Locate the cell with the specified text and output its [X, Y] center coordinate. 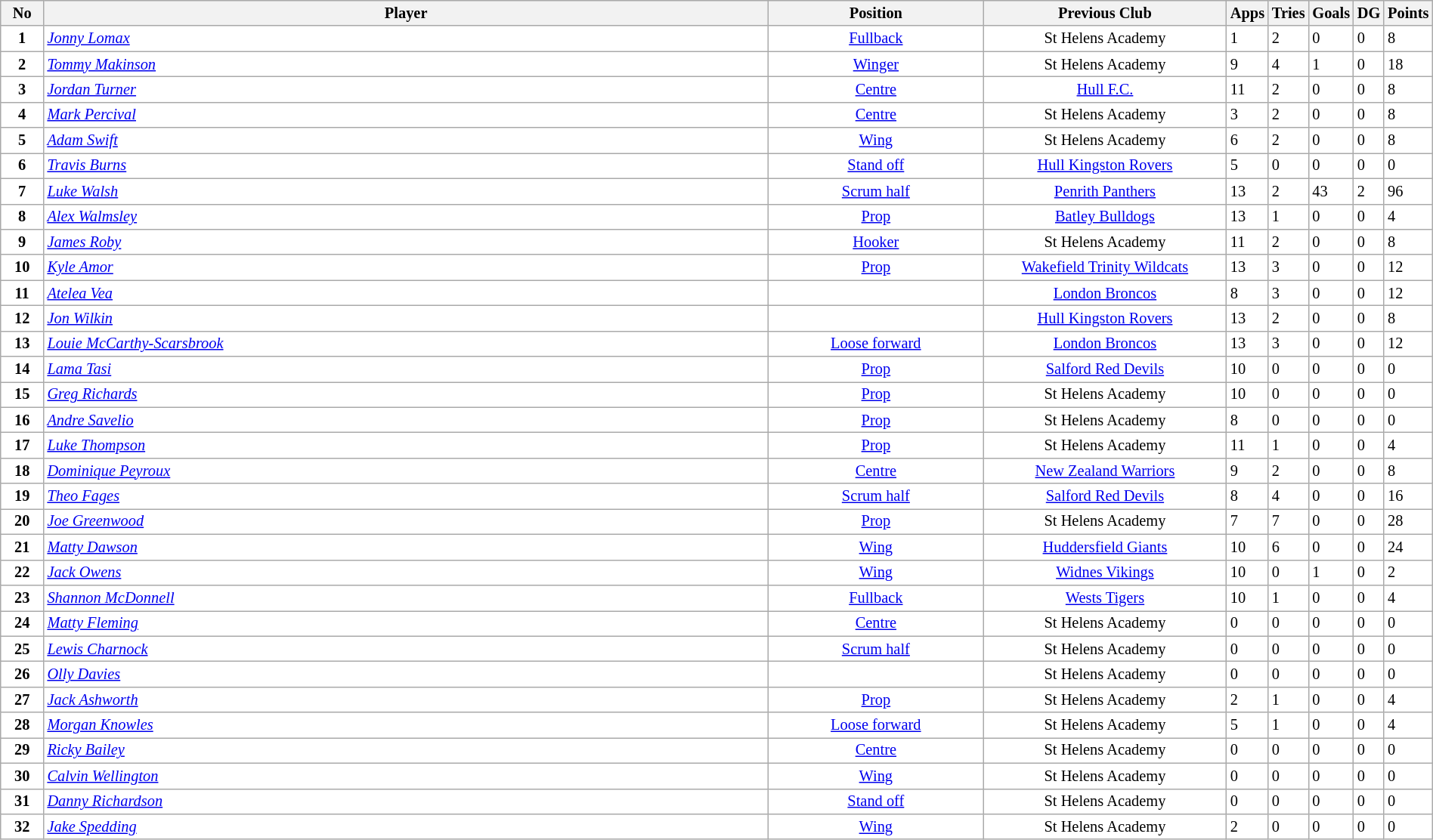
Hooker [876, 242]
20 [23, 521]
Alex Walmsley [407, 217]
Winger [876, 64]
Atelea Vea [407, 293]
New Zealand Warriors [1105, 471]
Widnes Vikings [1105, 573]
Kyle Amor [407, 267]
Luke Walsh [407, 191]
21 [23, 547]
19 [23, 496]
Apps [1247, 13]
23 [23, 598]
Shannon McDonnell [407, 598]
Calvin Wellington [407, 776]
Lama Tasi [407, 369]
Jack Ashworth [407, 699]
Hull F.C. [1105, 89]
Batley Bulldogs [1105, 217]
Ricky Bailey [407, 750]
25 [23, 649]
Tommy Makinson [407, 64]
32 [23, 826]
27 [23, 699]
Points [1408, 13]
22 [23, 573]
Wests Tigers [1105, 598]
No [23, 13]
Goals [1331, 13]
26 [23, 674]
Travis Burns [407, 165]
Andre Savelio [407, 420]
Louie McCarthy-Scarsbrook [407, 344]
Player [407, 13]
14 [23, 369]
Theo Fages [407, 496]
Jordan Turner [407, 89]
Matty Fleming [407, 623]
Position [876, 13]
Olly Davies [407, 674]
Jon Wilkin [407, 318]
Jonny Lomax [407, 39]
DG [1369, 13]
Mark Percival [407, 115]
Jake Spedding [407, 826]
31 [23, 801]
Previous Club [1105, 13]
15 [23, 394]
17 [23, 445]
Joe Greenwood [407, 521]
30 [23, 776]
Penrith Panthers [1105, 191]
Tries [1288, 13]
Huddersfield Giants [1105, 547]
Morgan Knowles [407, 725]
43 [1331, 191]
Wakefield Trinity Wildcats [1105, 267]
Adam Swift [407, 141]
96 [1408, 191]
Greg Richards [407, 394]
James Roby [407, 242]
29 [23, 750]
Matty Dawson [407, 547]
Dominique Peyroux [407, 471]
Lewis Charnock [407, 649]
Jack Owens [407, 573]
Luke Thompson [407, 445]
Danny Richardson [407, 801]
